Search for the cell housing the specified text and yield its [X, Y] center coordinate. 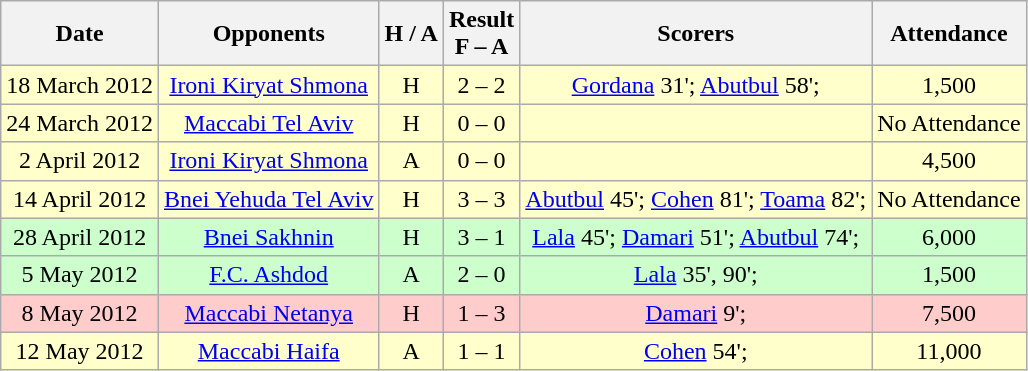
H / A [411, 34]
7,500 [949, 313]
Scorers [696, 34]
1 – 1 [481, 351]
F.C. Ashdod [268, 275]
Maccabi Tel Aviv [268, 123]
Cohen 54'; [696, 351]
12 May 2012 [80, 351]
11,000 [949, 351]
1 – 3 [481, 313]
Maccabi Netanya [268, 313]
Attendance [949, 34]
24 March 2012 [80, 123]
Bnei Yehuda Tel Aviv [268, 199]
Opponents [268, 34]
Bnei Sakhnin [268, 237]
4,500 [949, 161]
28 April 2012 [80, 237]
2 – 2 [481, 85]
Abutbul 45'; Cohen 81'; Toama 82'; [696, 199]
3 – 3 [481, 199]
8 May 2012 [80, 313]
Lala 35', 90'; [696, 275]
18 March 2012 [80, 85]
2 April 2012 [80, 161]
ResultF – A [481, 34]
Gordana 31'; Abutbul 58'; [696, 85]
Date [80, 34]
Damari 9'; [696, 313]
6,000 [949, 237]
Lala 45'; Damari 51'; Abutbul 74'; [696, 237]
14 April 2012 [80, 199]
Maccabi Haifa [268, 351]
5 May 2012 [80, 275]
3 – 1 [481, 237]
2 – 0 [481, 275]
